For the text-containing cell, return its midpoint in [x, y] coordinate format. 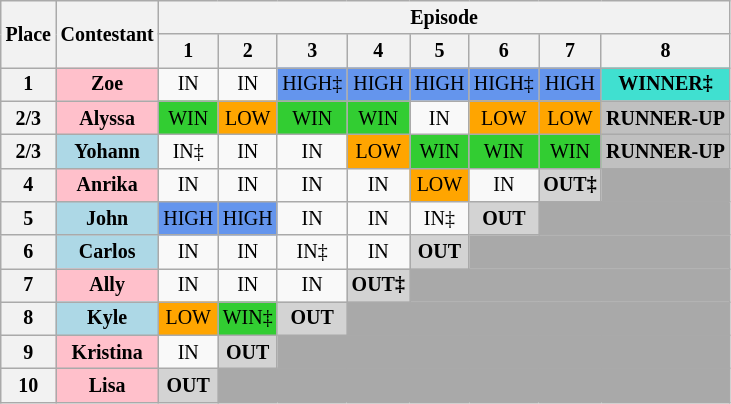
Kyle [108, 318]
Contestant [108, 34]
Yohann [108, 152]
2 [248, 52]
3 [312, 52]
John [108, 218]
WIN‡ [248, 318]
Kristina [108, 352]
Carlos [108, 252]
Lisa [108, 386]
Anrika [108, 184]
WINNER‡ [665, 84]
10 [28, 386]
Alyssa [108, 118]
Zoe [108, 84]
Place [28, 34]
Ally [108, 286]
9 [28, 352]
Episode [444, 18]
